Identify which cell holds the provided text, then report its (X, Y) central coordinate. 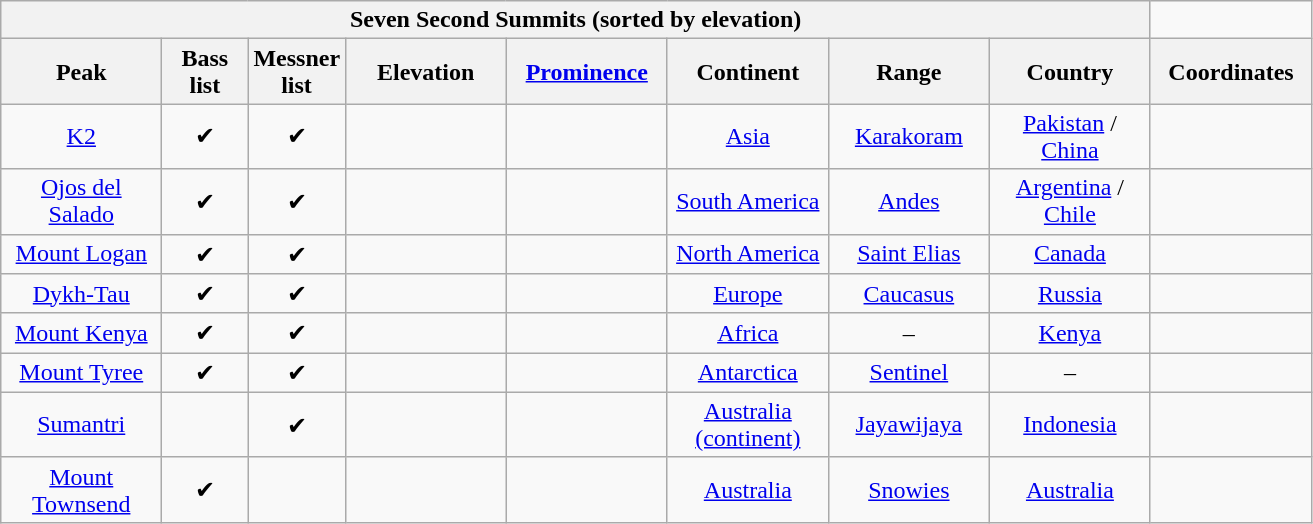
Africa (748, 333)
Karakoram (908, 136)
Peak (82, 72)
Coordinates (1230, 72)
North America (748, 254)
Russia (1070, 294)
Prominence (586, 72)
Bass list (205, 72)
Dykh-Tau (82, 294)
Asia (748, 136)
Elevation (426, 72)
Caucasus (908, 294)
Kenya (1070, 333)
Seven Second Summits (sorted by elevation) (576, 20)
Ojos del Salado (82, 202)
Indonesia (1070, 424)
Mount Kenya (82, 333)
Jayawijaya (908, 424)
South America (748, 202)
Country (1070, 72)
Canada (1070, 254)
Australia (continent) (748, 424)
Continent (748, 72)
Mount Townsend (82, 490)
Range (908, 72)
Mount Logan (82, 254)
Mount Tyree (82, 373)
Saint Elias (908, 254)
Pakistan / China (1070, 136)
Andes (908, 202)
Antarctica (748, 373)
Argentina / Chile (1070, 202)
Sumantri (82, 424)
Messner list (296, 72)
K2 (82, 136)
Snowies (908, 490)
Europe (748, 294)
Sentinel (908, 373)
